Capture the cell that displays the provided text and extract its (x, y) central coordinate. 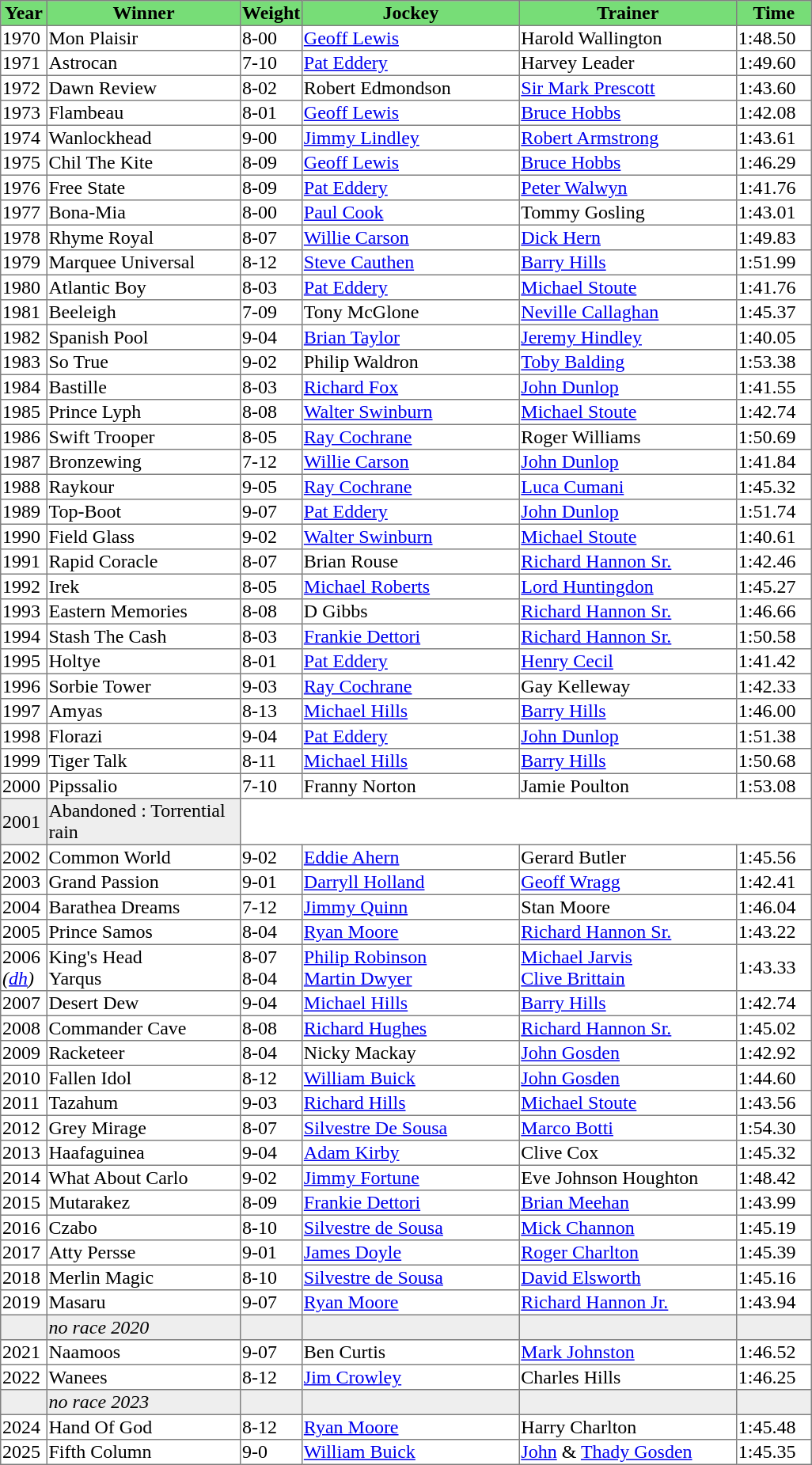
Spanish Pool (143, 337)
2025 (24, 1452)
Bona-Mia (143, 213)
Sorbie Tower (143, 686)
8-02 (271, 88)
Peter Walwyn (628, 188)
Top-Boot (143, 512)
David Elsworth (628, 1277)
1:46.04 (774, 907)
Stash The Cash (143, 636)
Brian Meehan (628, 1203)
1:49.83 (774, 237)
Mark Johnston (628, 1353)
1987 (24, 462)
Adam Kirby (411, 1153)
2004 (24, 907)
Chil The Kite (143, 163)
8-11 (271, 761)
Roger Charlton (628, 1253)
Brian Taylor (411, 337)
1:50.58 (774, 636)
2012 (24, 1128)
9-05 (271, 487)
2008 (24, 1028)
2021 (24, 1353)
1996 (24, 686)
Holtye (143, 662)
1:44.60 (774, 1078)
1:42.33 (774, 686)
1:40.05 (774, 337)
Free State (143, 188)
1972 (24, 88)
1985 (24, 412)
1:53.08 (774, 786)
Philip Waldron (411, 362)
Bronzewing (143, 462)
1:45.02 (774, 1028)
1990 (24, 537)
Franny Norton (411, 786)
Fifth Column (143, 1452)
1:45.27 (774, 586)
1970 (24, 38)
1980 (24, 287)
Sir Mark Prescott (628, 88)
1997 (24, 712)
1979 (24, 263)
Swift Trooper (143, 437)
Merlin Magic (143, 1277)
9-0 (271, 1452)
1:51.74 (774, 512)
Steve Cauthen (411, 263)
Atlantic Boy (143, 287)
1995 (24, 662)
1:45.39 (774, 1253)
2010 (24, 1078)
What About Carlo (143, 1178)
no race 2020 (143, 1327)
1999 (24, 761)
King's HeadYarqus (143, 967)
Prince Lyph (143, 412)
1:43.33 (774, 967)
Fallen Idol (143, 1078)
1:41.42 (774, 662)
Hand Of God (143, 1427)
Philip RobinsonMartin Dwyer (411, 967)
1:42.46 (774, 562)
1:46.29 (774, 163)
Marquee Universal (143, 263)
Masaru (143, 1303)
Tony McGlone (411, 313)
2003 (24, 882)
Naamoos (143, 1353)
Beeleigh (143, 313)
1:43.61 (774, 138)
Year (24, 13)
1998 (24, 736)
1:45.19 (774, 1228)
1:45.56 (774, 857)
Prince Samos (143, 932)
Dick Hern (628, 237)
Jamie Poulton (628, 786)
2019 (24, 1303)
Astrocan (143, 63)
1973 (24, 113)
Jim Crowley (411, 1377)
Weight (271, 13)
Time (774, 13)
Eve Johnson Houghton (628, 1178)
Jeremy Hindley (628, 337)
Bastille (143, 387)
Grey Mirage (143, 1128)
9-00 (271, 138)
James Doyle (411, 1253)
1993 (24, 612)
1978 (24, 237)
Czabo (143, 1228)
1988 (24, 487)
Commander Cave (143, 1028)
Jimmy Fortune (411, 1178)
Flambeau (143, 113)
1:45.37 (774, 313)
Henry Cecil (628, 662)
Rhyme Royal (143, 237)
Mick Channon (628, 1228)
Marco Botti (628, 1128)
1:51.38 (774, 736)
2007 (24, 1004)
Common World (143, 857)
1991 (24, 562)
1:46.25 (774, 1377)
1971 (24, 63)
1:45.16 (774, 1277)
8-13 (271, 712)
2017 (24, 1253)
1:43.99 (774, 1203)
2013 (24, 1153)
Richard Fox (411, 387)
1976 (24, 188)
1:48.42 (774, 1178)
Richard Hannon Jr. (628, 1303)
Winner (143, 13)
Harvey Leader (628, 63)
2005 (24, 932)
Michael JarvisClive Brittain (628, 967)
Brian Rouse (411, 562)
1986 (24, 437)
Tommy Gosling (628, 213)
2001 (24, 822)
1:43.60 (774, 88)
Richard Hughes (411, 1028)
Jimmy Quinn (411, 907)
1:43.94 (774, 1303)
Tazahum (143, 1103)
1974 (24, 138)
Mon Plaisir (143, 38)
Eastern Memories (143, 612)
Pipssalio (143, 786)
Luca Cumani (628, 487)
Roger Williams (628, 437)
Lord Huntingdon (628, 586)
8-078-04 (271, 967)
Irek (143, 586)
Richard Hills (411, 1103)
Jockey (411, 13)
Gay Kelleway (628, 686)
2006(dh) (24, 967)
Harold Wallington (628, 38)
Raykour (143, 487)
Florazi (143, 736)
1:46.52 (774, 1353)
Grand Passion (143, 882)
Mutarakez (143, 1203)
1:53.38 (774, 362)
Nicky Mackay (411, 1053)
1:40.61 (774, 537)
Wanees (143, 1377)
2009 (24, 1053)
Darryll Holland (411, 882)
1:42.92 (774, 1053)
1:51.99 (774, 263)
1992 (24, 586)
Harry Charlton (628, 1427)
Robert Edmondson (411, 88)
1984 (24, 387)
Trainer (628, 13)
Silvestre De Sousa (411, 1128)
Dawn Review (143, 88)
1:43.22 (774, 932)
1989 (24, 512)
John & Thady Gosden (628, 1452)
1:43.56 (774, 1103)
1:50.68 (774, 761)
Amyas (143, 712)
1:45.35 (774, 1452)
1:41.84 (774, 462)
Atty Persse (143, 1253)
1:42.41 (774, 882)
Charles Hills (628, 1377)
Gerard Butler (628, 857)
1:41.55 (774, 387)
Abandoned : Torrential rain (143, 822)
1981 (24, 313)
1977 (24, 213)
Eddie Ahern (411, 857)
2002 (24, 857)
Rapid Coracle (143, 562)
Wanlockhead (143, 138)
1:48.50 (774, 38)
Paul Cook (411, 213)
1:46.66 (774, 612)
D Gibbs (411, 612)
So True (143, 362)
1:50.69 (774, 437)
Desert Dew (143, 1004)
7-09 (271, 313)
1:43.01 (774, 213)
2024 (24, 1427)
1982 (24, 337)
1975 (24, 163)
1983 (24, 362)
Clive Cox (628, 1153)
1:45.48 (774, 1427)
Geoff Wragg (628, 882)
2018 (24, 1277)
1994 (24, 636)
Jimmy Lindley (411, 138)
Racketeer (143, 1053)
1:42.08 (774, 113)
2015 (24, 1203)
Neville Callaghan (628, 313)
no race 2023 (143, 1402)
Robert Armstrong (628, 138)
1:54.30 (774, 1128)
2014 (24, 1178)
Barathea Dreams (143, 907)
2000 (24, 786)
Field Glass (143, 537)
1:49.60 (774, 63)
2011 (24, 1103)
2022 (24, 1377)
Stan Moore (628, 907)
Ben Curtis (411, 1353)
1:46.00 (774, 712)
2016 (24, 1228)
Haafaguinea (143, 1153)
Toby Balding (628, 362)
Tiger Talk (143, 761)
Michael Roberts (411, 586)
